Identify which cell holds the provided text, then report its [X, Y] central coordinate. 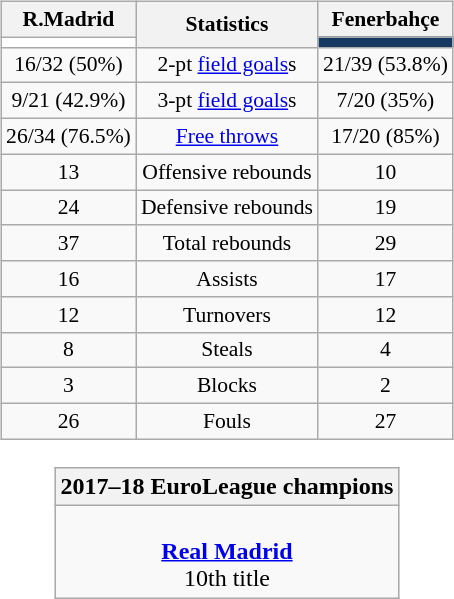
27 [386, 421]
13 [68, 172]
R.Madrid [68, 19]
Fouls [227, 421]
8 [68, 350]
Statistics [227, 24]
26/34 (76.5%) [68, 136]
21/39 (53.8%) [386, 65]
Assists [227, 279]
Defensive rebounds [227, 208]
24 [68, 208]
Fenerbahçe [386, 19]
3-pt field goalss [227, 101]
Turnovers [227, 314]
Total rebounds [227, 243]
9/21 (42.9%) [68, 101]
2017–18 EuroLeague champions [227, 486]
2-pt field goalss [227, 65]
17/20 (85%) [386, 136]
Free throws [227, 136]
29 [386, 243]
7/20 (35%) [386, 101]
19 [386, 208]
26 [68, 421]
Offensive rebounds [227, 172]
Blocks [227, 386]
17 [386, 279]
37 [68, 243]
2 [386, 386]
10 [386, 172]
16/32 (50%) [68, 65]
Real Madrid10th title [227, 551]
16 [68, 279]
3 [68, 386]
4 [386, 350]
Steals [227, 350]
